Return the [x, y] coordinate for the center point of the cell that contains the specified text.  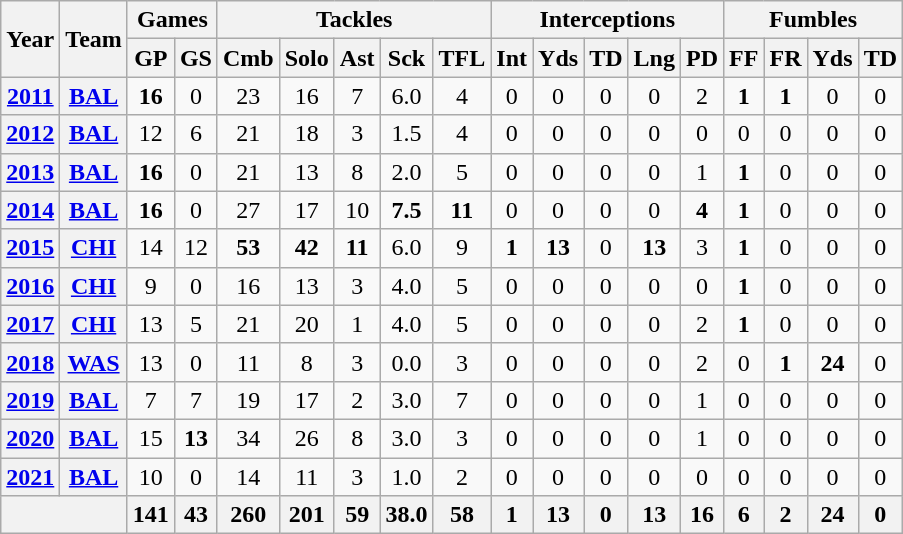
59 [357, 515]
Fumbles [814, 20]
19 [248, 400]
2013 [30, 172]
43 [196, 515]
7.5 [406, 210]
1.0 [406, 477]
27 [248, 210]
26 [306, 438]
FR [786, 58]
Ast [357, 58]
Cmb [248, 58]
2012 [30, 134]
2015 [30, 248]
TFL [462, 58]
Year [30, 39]
Int [512, 58]
260 [248, 515]
PD [702, 58]
2020 [30, 438]
2.0 [406, 172]
1.5 [406, 134]
42 [306, 248]
Sck [406, 58]
0.0 [406, 362]
GP [150, 58]
141 [150, 515]
Interceptions [608, 20]
GS [196, 58]
18 [306, 134]
2021 [30, 477]
2019 [30, 400]
Team [94, 39]
23 [248, 96]
Tackles [354, 20]
FF [744, 58]
2017 [30, 324]
2014 [30, 210]
15 [150, 438]
2016 [30, 286]
58 [462, 515]
20 [306, 324]
2011 [30, 96]
38.0 [406, 515]
201 [306, 515]
Lng [654, 58]
53 [248, 248]
2018 [30, 362]
34 [248, 438]
WAS [94, 362]
Games [172, 20]
Solo [306, 58]
